Return the [x, y] coordinate for the center point of the cell that contains the specified text.  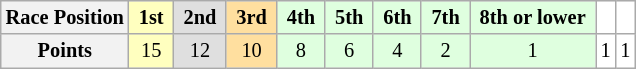
3rd [251, 17]
6th [397, 17]
2 [445, 51]
15 [152, 51]
6 [349, 51]
Race Position [65, 17]
4 [397, 51]
2nd [200, 17]
8th or lower [533, 17]
5th [349, 17]
12 [200, 51]
8 [301, 51]
Points [65, 51]
7th [445, 17]
4th [301, 17]
10 [251, 51]
1st [152, 17]
